Extract the (x, y) coordinate from the center of the cell holding the provided text.  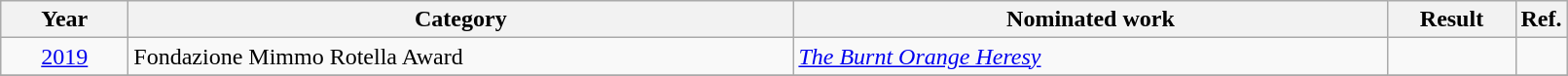
Ref. (1542, 19)
Category (461, 19)
Year (64, 19)
Result (1452, 19)
The Burnt Orange Heresy (1090, 57)
2019 (64, 57)
Nominated work (1090, 19)
Fondazione Mimmo Rotella Award (461, 57)
